Capture the cell that displays the provided text and extract its (X, Y) central coordinate. 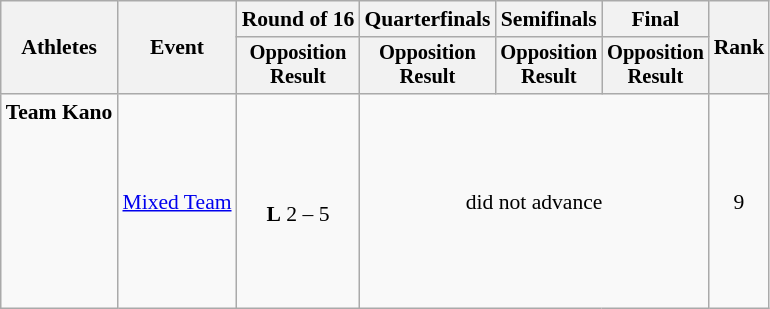
Event (176, 48)
Quarterfinals (427, 19)
L 2 – 5 (298, 201)
Mixed Team (176, 201)
Semifinals (548, 19)
Round of 16 (298, 19)
Athletes (60, 48)
9 (740, 201)
did not advance (534, 201)
Final (656, 19)
Team Kano (60, 201)
Rank (740, 48)
